Determine the (x, y) coordinate at the center of the cell enclosing the given text.  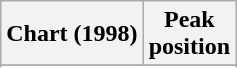
Chart (1998) (72, 34)
Peak position (189, 34)
